Locate the cell with the specified text and output its (x, y) center coordinate. 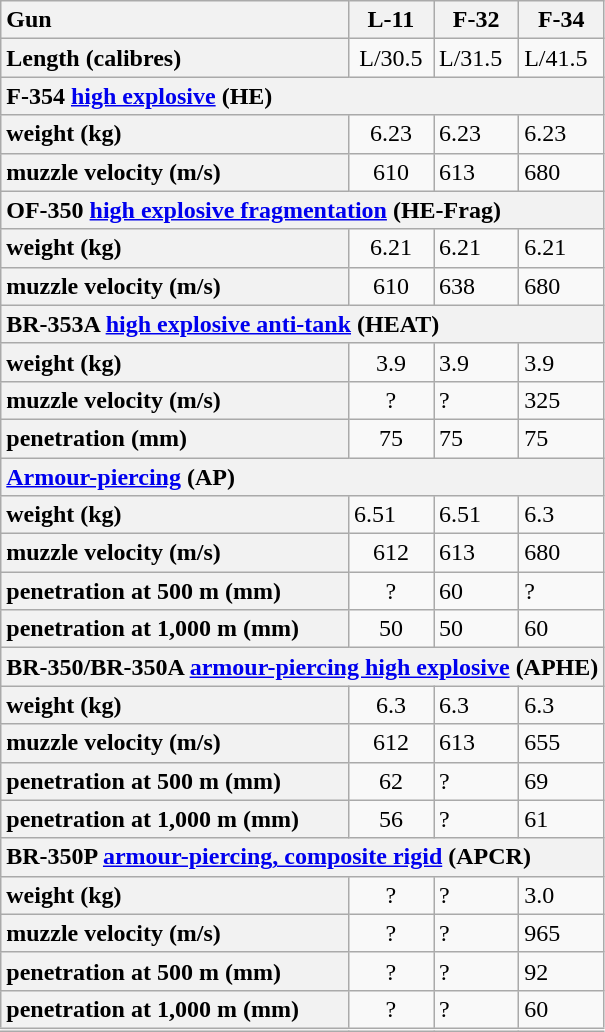
BR-350P armour-piercing, composite rigid (APCR) (302, 857)
62 (390, 781)
L/41.5 (562, 58)
69 (562, 781)
Armour-piercing (AP) (302, 477)
penetration (mm) (175, 438)
F-32 (476, 20)
OF-350 high explosive fragmentation (HE-Frag) (302, 210)
965 (562, 933)
L-11 (390, 20)
325 (562, 400)
61 (562, 819)
56 (390, 819)
3.0 (562, 895)
L/31.5 (476, 58)
Gun (175, 20)
F-354 high explosive (HE) (302, 96)
BR-353A high explosive anti-tank (HEAT) (302, 324)
655 (562, 743)
92 (562, 971)
BR-350/BR-350A armour-piercing high explosive (APHE) (302, 667)
L/30.5 (390, 58)
638 (476, 286)
Length (calibres) (175, 58)
F-34 (562, 20)
